Scan for the cell matching the given text and deliver its [X, Y] coordinate at center. 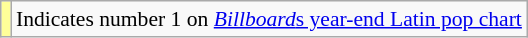
Indicates number 1 on Billboards year-end Latin pop chart [269, 19]
